Return (x, y) of the center of cell containing provided text 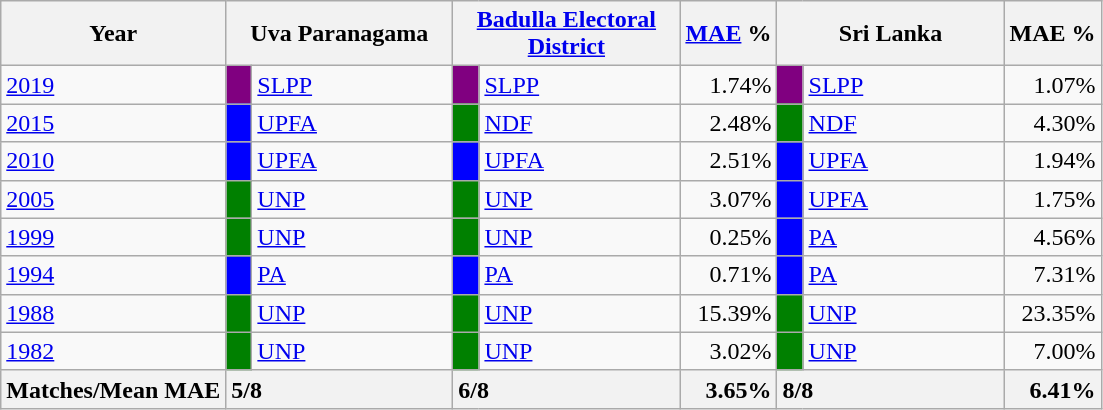
Year (114, 34)
4.30% (1052, 123)
1999 (114, 237)
8/8 (890, 389)
6/8 (566, 389)
15.39% (728, 313)
23.35% (1052, 313)
2015 (114, 123)
Matches/Mean MAE (114, 389)
3.07% (728, 199)
0.71% (728, 275)
1.94% (1052, 161)
1.75% (1052, 199)
7.00% (1052, 351)
2010 (114, 161)
1982 (114, 351)
Sri Lanka (890, 34)
4.56% (1052, 237)
1.74% (728, 85)
2.48% (728, 123)
Badulla Electoral District (566, 34)
Uva Paranagama (340, 34)
1994 (114, 275)
2005 (114, 199)
6.41% (1052, 389)
3.65% (728, 389)
1988 (114, 313)
0.25% (728, 237)
3.02% (728, 351)
7.31% (1052, 275)
1.07% (1052, 85)
2.51% (728, 161)
5/8 (340, 389)
2019 (114, 85)
